Determine the (x, y) coordinate at the center of the cell enclosing the given text.  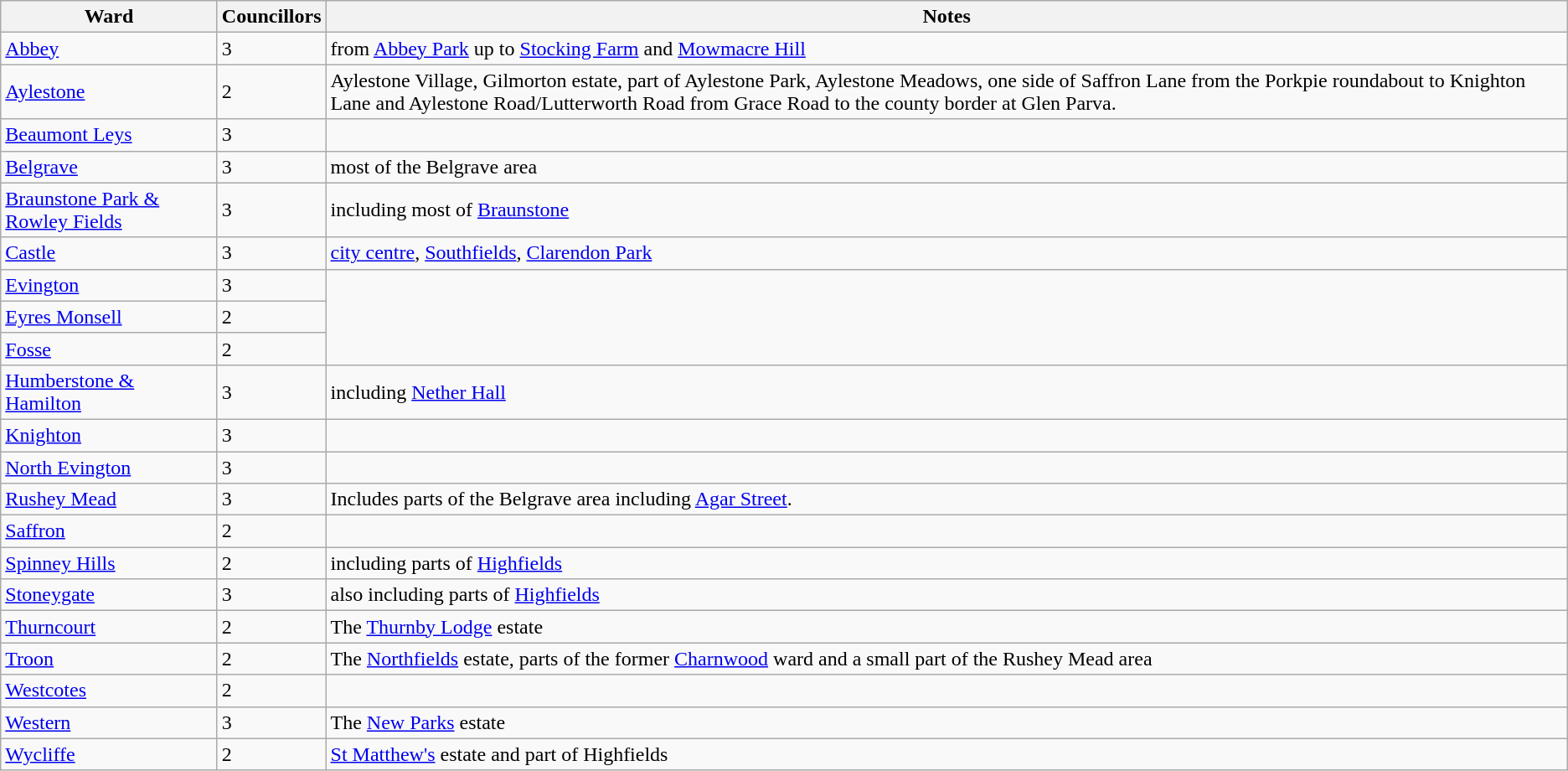
including Nether Hall (946, 392)
Humberstone & Hamilton (109, 392)
Ward (109, 17)
Eyres Monsell (109, 317)
Castle (109, 253)
Saffron (109, 531)
Western (109, 722)
The Thurnby Lodge estate (946, 627)
also including parts of Highfields (946, 595)
The Northfields estate, parts of the former Charnwood ward and a small part of the Rushey Mead area (946, 659)
including most of Braunstone (946, 210)
including parts of Highfields (946, 563)
Beaumont Leys (109, 135)
Aylestone (109, 92)
Stoneygate (109, 595)
Fosse (109, 349)
Rushey Mead (109, 499)
North Evington (109, 467)
Spinney Hills (109, 563)
Wycliffe (109, 754)
Evington (109, 285)
Troon (109, 659)
St Matthew's estate and part of Highfields (946, 754)
The New Parks estate (946, 722)
Knighton (109, 435)
Abbey (109, 49)
city centre, Southfields, Clarendon Park (946, 253)
Westcotes (109, 691)
Councillors (271, 17)
Thurncourt (109, 627)
from Abbey Park up to Stocking Farm and Mowmacre Hill (946, 49)
Notes (946, 17)
most of the Belgrave area (946, 167)
Belgrave (109, 167)
Includes parts of the Belgrave area including Agar Street. (946, 499)
Braunstone Park & Rowley Fields (109, 210)
